Provide the [X, Y] coordinate of the cell's center where the given text is located.  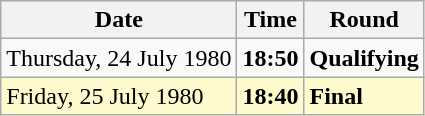
Time [270, 20]
Thursday, 24 July 1980 [119, 58]
Date [119, 20]
Qualifying [364, 58]
18:50 [270, 58]
Friday, 25 July 1980 [119, 96]
Final [364, 96]
Round [364, 20]
18:40 [270, 96]
